From the cell containing the given text, extract its center point as [X, Y] coordinate. 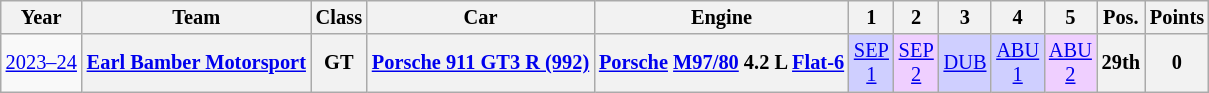
2023–24 [42, 63]
Car [480, 17]
Porsche M97/80 4.2 L Flat-6 [722, 63]
Earl Bamber Motorsport [196, 63]
ABU2 [1070, 63]
SEP2 [916, 63]
Year [42, 17]
5 [1070, 17]
Class [339, 17]
ABU1 [1018, 63]
GT [339, 63]
0 [1177, 63]
4 [1018, 17]
Engine [722, 17]
3 [966, 17]
Porsche 911 GT3 R (992) [480, 63]
SEP1 [872, 63]
2 [916, 17]
29th [1121, 63]
Points [1177, 17]
DUB [966, 63]
Pos. [1121, 17]
1 [872, 17]
Team [196, 17]
